Scan for the cell matching the given text and deliver its [X, Y] coordinate at center. 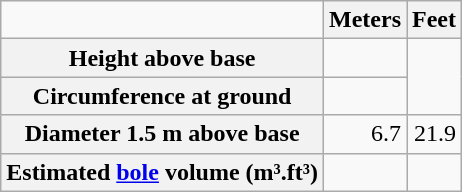
Estimated bole volume (m³.ft³) [162, 172]
Circumference at ground [162, 96]
Height above base [162, 58]
6.7 [366, 134]
21.9 [434, 134]
Meters [366, 20]
Diameter 1.5 m above base [162, 134]
Feet [434, 20]
